Return [x, y] of the center of cell containing provided text 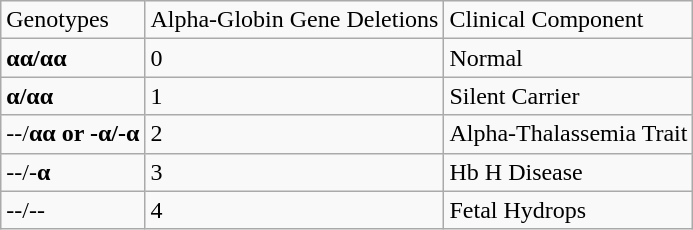
--/-- [73, 210]
4 [294, 210]
α/αα [73, 96]
--/αα or -α/-α [73, 134]
1 [294, 96]
Clinical Component [568, 20]
Genotypes [73, 20]
αα/αα [73, 58]
Alpha-Globin Gene Deletions [294, 20]
3 [294, 172]
Fetal Hydrops [568, 210]
--/-α [73, 172]
Normal [568, 58]
Hb H Disease [568, 172]
2 [294, 134]
0 [294, 58]
Alpha-Thalassemia Trait [568, 134]
Silent Carrier [568, 96]
